Find where the given text appears and provide that cell's center as [x, y] coordinate. 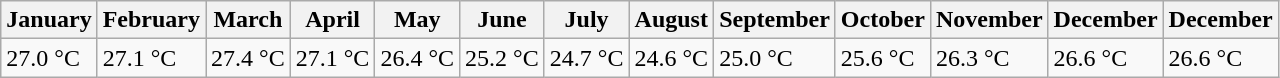
24.7 °C [586, 58]
27.0 °C [49, 58]
February [151, 20]
November [989, 20]
July [586, 20]
26.3 °C [989, 58]
August [672, 20]
25.2 °C [502, 58]
27.4 °C [248, 58]
April [332, 20]
September [775, 20]
24.6 °C [672, 58]
March [248, 20]
May [418, 20]
June [502, 20]
25.6 °C [882, 58]
25.0 °C [775, 58]
26.4 °C [418, 58]
October [882, 20]
January [49, 20]
